From the cell containing the given text, extract its center point as (X, Y) coordinate. 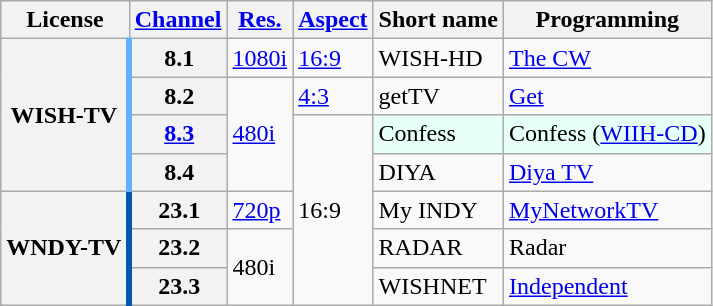
23.2 (178, 248)
getTV (438, 96)
WISH-HD (438, 58)
8.2 (178, 96)
Channel (178, 20)
Confess (WIIH-CD) (607, 134)
23.3 (178, 286)
1080i (260, 58)
8.3 (178, 134)
Res. (260, 20)
720p (260, 210)
Short name (438, 20)
8.4 (178, 172)
Get (607, 96)
8.1 (178, 58)
Aspect (333, 20)
WISHNET (438, 286)
My INDY (438, 210)
4:3 (333, 96)
23.1 (178, 210)
Diya TV (607, 172)
Confess (438, 134)
Programming (607, 20)
WNDY-TV (65, 248)
RADAR (438, 248)
License (65, 20)
Independent (607, 286)
WISH-TV (65, 115)
DIYA (438, 172)
The CW (607, 58)
MyNetworkTV (607, 210)
Radar (607, 248)
